From the cell containing the given text, extract its center point as (X, Y) coordinate. 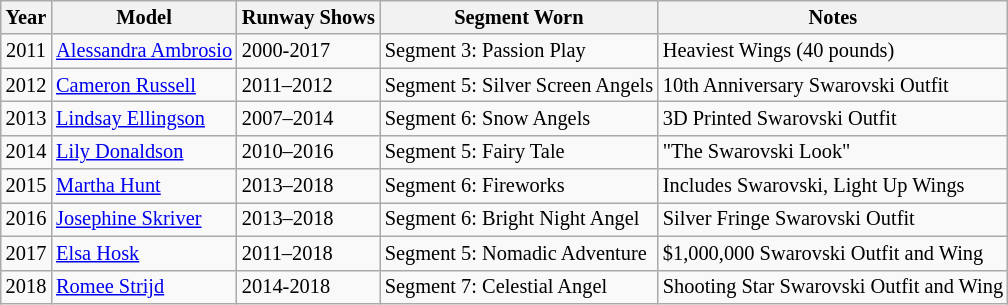
Elsa Hosk (144, 253)
2017 (26, 253)
Shooting Star Swarovski Outfit and Wing (833, 287)
Segment 3: Passion Play (519, 51)
$1,000,000 Swarovski Outfit and Wing (833, 253)
Segment 5: Nomadic Adventure (519, 253)
2016 (26, 219)
3D Printed Swarovski Outfit (833, 118)
Segment 6: Snow Angels (519, 118)
Segment 6: Bright Night Angel (519, 219)
2012 (26, 85)
Lily Donaldson (144, 152)
"The Swarovski Look" (833, 152)
2000-2017 (308, 51)
2011–2012 (308, 85)
Segment 5: Fairy Tale (519, 152)
10th Anniversary Swarovski Outfit (833, 85)
Model (144, 17)
Includes Swarovski, Light Up Wings (833, 186)
Martha Hunt (144, 186)
Heaviest Wings (40 pounds) (833, 51)
Josephine Skriver (144, 219)
Silver Fringe Swarovski Outfit (833, 219)
2010–2016 (308, 152)
2011–2018 (308, 253)
2014 (26, 152)
Alessandra Ambrosio (144, 51)
2015 (26, 186)
2013 (26, 118)
Lindsay Ellingson (144, 118)
2011 (26, 51)
2014-2018 (308, 287)
Runway Shows (308, 17)
2007–2014 (308, 118)
Year (26, 17)
2018 (26, 287)
Cameron Russell (144, 85)
Notes (833, 17)
Segment 5: Silver Screen Angels (519, 85)
Segment 6: Fireworks (519, 186)
Segment Worn (519, 17)
Segment 7: Celestial Angel (519, 287)
Romee Strijd (144, 287)
